Search for the cell housing the specified text and yield its (x, y) center coordinate. 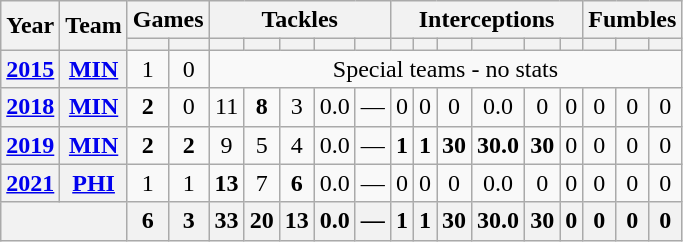
4 (296, 145)
Special teams - no stats (446, 69)
Fumbles (632, 20)
7 (262, 183)
2019 (30, 145)
Games (168, 20)
Year (30, 26)
33 (226, 221)
2021 (30, 183)
Tackles (300, 20)
PHI (94, 183)
9 (226, 145)
8 (262, 107)
2018 (30, 107)
11 (226, 107)
5 (262, 145)
Interceptions (486, 20)
2015 (30, 69)
Team (94, 26)
20 (262, 221)
